Capture the cell that displays the provided text and extract its [x, y] central coordinate. 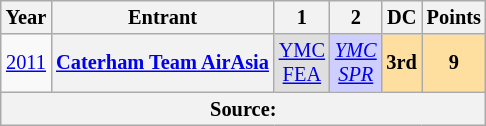
YMCFEA [302, 63]
Source: [244, 109]
1 [302, 17]
Entrant [162, 17]
2 [356, 17]
3rd [402, 63]
DC [402, 17]
YMCSPR [356, 63]
9 [454, 63]
Year [26, 17]
Points [454, 17]
Caterham Team AirAsia [162, 63]
2011 [26, 63]
